Detect which cell encompasses the target text, then output its [X, Y] center coordinate. 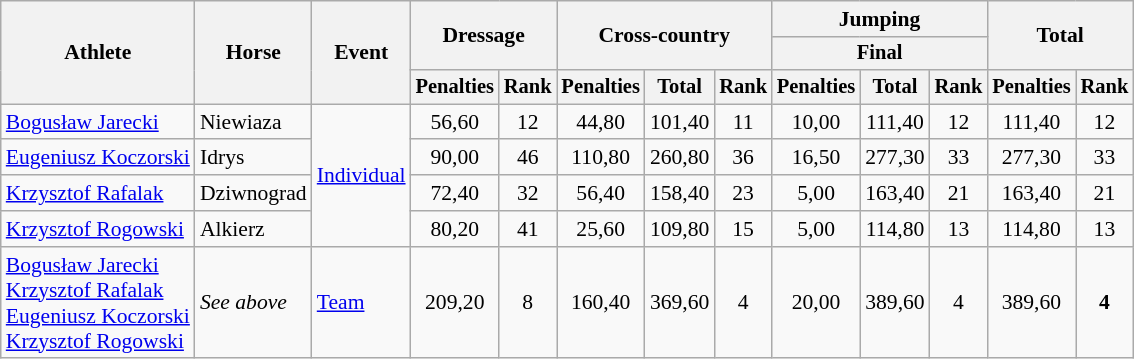
Krzysztof Rafalak [98, 193]
Bogusław Jarecki Krzysztof RafalakEugeniusz Koczorski Krzysztof Rogowski [98, 303]
209,20 [455, 303]
Niewiaza [254, 122]
25,60 [600, 229]
Idrys [254, 158]
Dziwnograd [254, 193]
10,00 [816, 122]
109,80 [680, 229]
41 [528, 229]
23 [743, 193]
90,00 [455, 158]
80,20 [455, 229]
Alkierz [254, 229]
101,40 [680, 122]
44,80 [600, 122]
Cross-country [664, 36]
Event [362, 52]
Athlete [98, 52]
Jumping [880, 19]
56,40 [600, 193]
46 [528, 158]
Horse [254, 52]
Final [880, 54]
11 [743, 122]
Team [362, 303]
Eugeniusz Koczorski [98, 158]
260,80 [680, 158]
8 [528, 303]
16,50 [816, 158]
369,60 [680, 303]
32 [528, 193]
20,00 [816, 303]
160,40 [600, 303]
36 [743, 158]
Bogusław Jarecki [98, 122]
Dressage [484, 36]
56,60 [455, 122]
Krzysztof Rogowski [98, 229]
158,40 [680, 193]
See above [254, 303]
15 [743, 229]
110,80 [600, 158]
Individual [362, 175]
72,40 [455, 193]
